From the cell containing the given text, extract its center point as [x, y] coordinate. 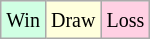
Loss [126, 20]
Draw [72, 20]
Win [24, 20]
